Find where the given text appears and provide that cell's center as [X, Y] coordinate. 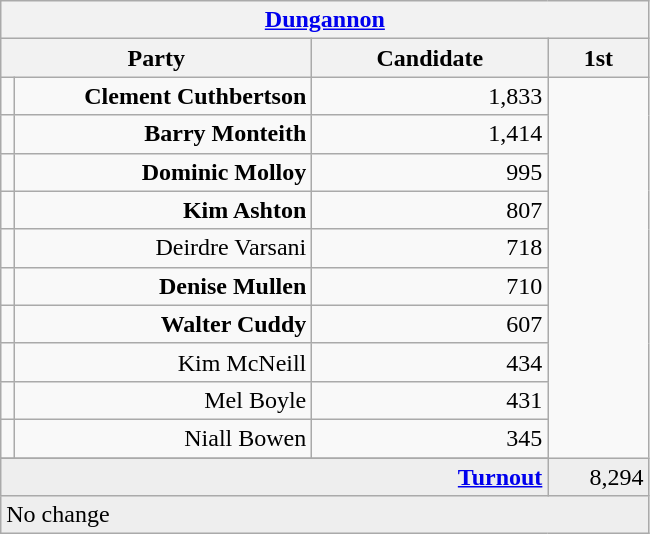
1st [598, 58]
Kim McNeill [164, 362]
995 [430, 172]
345 [430, 438]
607 [430, 324]
Party [156, 58]
Dominic Molloy [164, 172]
Denise Mullen [164, 286]
710 [430, 286]
1,833 [430, 96]
431 [430, 400]
8,294 [598, 477]
Clement Cuthbertson [164, 96]
Turnout [274, 477]
Dungannon [325, 20]
Niall Bowen [164, 438]
1,414 [430, 134]
718 [430, 248]
No change [325, 515]
807 [430, 210]
Mel Boyle [164, 400]
Barry Monteith [164, 134]
Deirdre Varsani [164, 248]
434 [430, 362]
Walter Cuddy [164, 324]
Candidate [430, 58]
Kim Ashton [164, 210]
